Capture the cell that displays the provided text and extract its (X, Y) central coordinate. 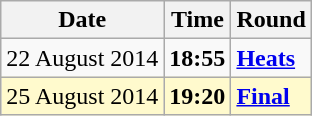
Time (198, 20)
18:55 (198, 58)
22 August 2014 (82, 58)
Round (271, 20)
Heats (271, 58)
Final (271, 96)
Date (82, 20)
25 August 2014 (82, 96)
19:20 (198, 96)
